Output the [X, Y] coordinate of the center of the cell containing the given text.  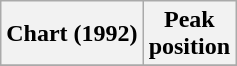
Peakposition [189, 34]
Chart (1992) [72, 34]
